Return the (X, Y) coordinate for the center point of the cell that contains the specified text.  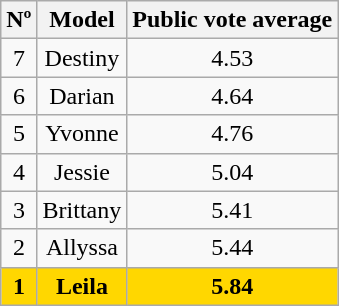
Jessie (82, 172)
Public vote average (232, 20)
Allyssa (82, 248)
4.76 (232, 134)
5 (19, 134)
Destiny (82, 58)
4 (19, 172)
5.44 (232, 248)
1 (19, 286)
5.41 (232, 210)
5.84 (232, 286)
Model (82, 20)
6 (19, 96)
Yvonne (82, 134)
Darian (82, 96)
Nº (19, 20)
4.64 (232, 96)
2 (19, 248)
7 (19, 58)
Brittany (82, 210)
4.53 (232, 58)
Leila (82, 286)
3 (19, 210)
5.04 (232, 172)
